Detect which cell encompasses the target text, then output its (X, Y) center coordinate. 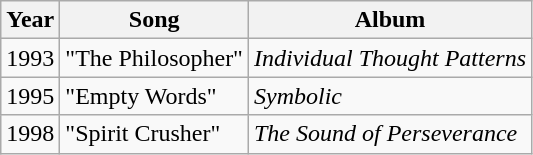
1998 (30, 134)
"The Philosopher" (154, 58)
1995 (30, 96)
"Empty Words" (154, 96)
"Spirit Crusher" (154, 134)
Year (30, 20)
Album (390, 20)
Individual Thought Patterns (390, 58)
Symbolic (390, 96)
Song (154, 20)
1993 (30, 58)
The Sound of Perseverance (390, 134)
